Identify which cell holds the provided text, then report its [X, Y] central coordinate. 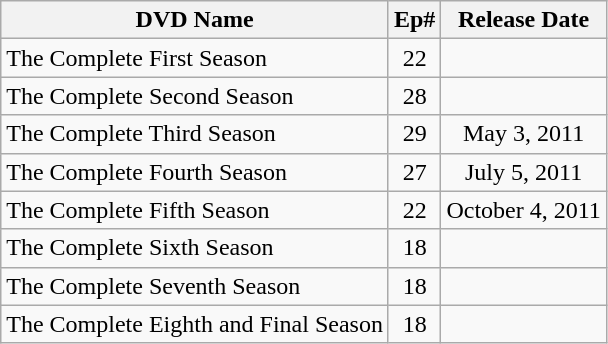
29 [414, 134]
The Complete Eighth and Final Season [195, 324]
The Complete Second Season [195, 96]
The Complete Seventh Season [195, 286]
October 4, 2011 [524, 210]
May 3, 2011 [524, 134]
28 [414, 96]
The Complete Fifth Season [195, 210]
July 5, 2011 [524, 172]
Release Date [524, 20]
Ep# [414, 20]
The Complete First Season [195, 58]
DVD Name [195, 20]
The Complete Sixth Season [195, 248]
The Complete Fourth Season [195, 172]
The Complete Third Season [195, 134]
27 [414, 172]
